Return the (x, y) coordinate for the center point of the cell that contains the specified text.  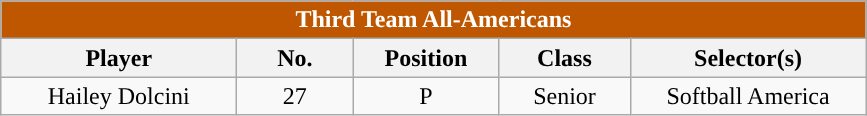
P (426, 96)
Position (426, 58)
Softball America (748, 96)
Selector(s) (748, 58)
Third Team All-Americans (434, 20)
Hailey Dolcini (119, 96)
27 (295, 96)
Class (564, 58)
Player (119, 58)
Senior (564, 96)
No. (295, 58)
